Provide the [x, y] coordinate of the cell's center where the given text is located.  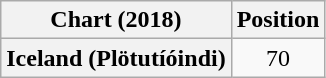
Chart (2018) [116, 20]
70 [278, 58]
Position [278, 20]
Iceland (Plötutíóindi) [116, 58]
